Detect which cell encompasses the target text, then output its [X, Y] center coordinate. 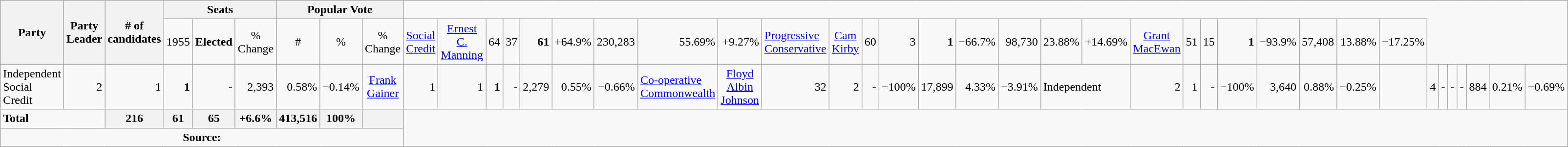
216 [134, 119]
Popular Vote [340, 10]
Party [32, 32]
Progressive Conservative [796, 42]
23.88% [1061, 42]
−93.9% [1278, 42]
Co-operative Commonwealth [678, 87]
Independent Social Credit [32, 87]
0.88% [1318, 87]
Floyd Albin Johnson [740, 87]
17,899 [937, 87]
Cam Kirby [845, 42]
3 [899, 42]
−0.25% [1358, 87]
−66.7% [977, 42]
Frank Gainer [382, 87]
Source: [202, 137]
57,408 [1318, 42]
0.58% [298, 87]
Seats [220, 10]
−0.66% [615, 87]
4 [1433, 87]
−0.14% [341, 87]
884 [1478, 87]
+14.69% [1106, 42]
13.88% [1358, 42]
Grant MacEwan [1157, 42]
2,393 [255, 87]
+64.9% [573, 42]
3,640 [1278, 87]
% [341, 42]
1955 [178, 42]
Party Leader [84, 32]
−3.91% [1020, 87]
65 [214, 119]
51 [1192, 42]
Elected [214, 42]
0.21% [1507, 87]
−17.25% [1403, 42]
37 [512, 42]
32 [796, 87]
2,279 [536, 87]
4.33% [977, 87]
55.69% [678, 42]
−0.69% [1547, 87]
64 [494, 42]
# ofcandidates [134, 32]
Social Credit [421, 42]
+9.27% [740, 42]
Ernest C. Manning [462, 42]
+6.6% [255, 119]
230,283 [615, 42]
15 [1208, 42]
Independent [1085, 87]
60 [870, 42]
413,516 [298, 119]
Total [53, 119]
# [298, 42]
100% [341, 119]
98,730 [1020, 42]
0.55% [573, 87]
